Output the (X, Y) coordinate of the center of the cell containing the given text.  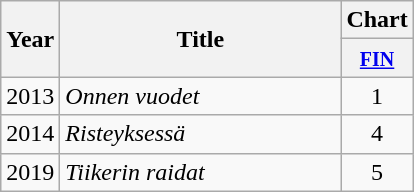
Tiikerin raidat (200, 172)
4 (377, 134)
1 (377, 96)
Chart (377, 20)
2013 (30, 96)
Risteyksessä (200, 134)
FIN (377, 58)
Onnen vuodet (200, 96)
5 (377, 172)
2014 (30, 134)
Year (30, 39)
2019 (30, 172)
Title (200, 39)
